Identify which cell holds the provided text, then report its (X, Y) central coordinate. 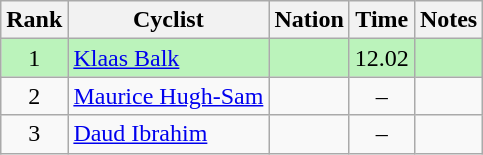
2 (34, 96)
Time (382, 20)
1 (34, 58)
Cyclist (168, 20)
Daud Ibrahim (168, 134)
Maurice Hugh-Sam (168, 96)
Notes (448, 20)
12.02 (382, 58)
Rank (34, 20)
Klaas Balk (168, 58)
3 (34, 134)
Nation (309, 20)
